For the text-containing cell, return its midpoint in [x, y] coordinate format. 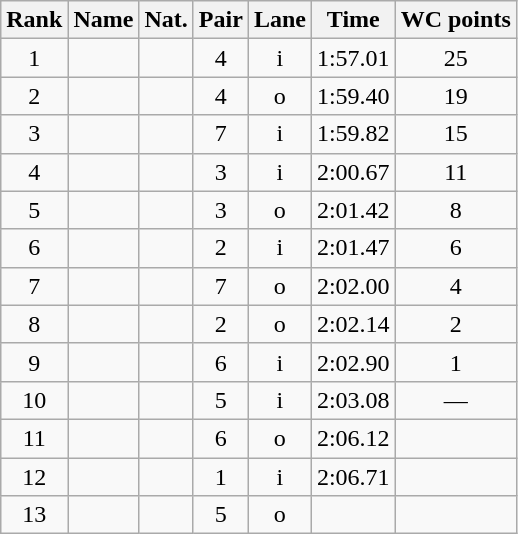
2:06.12 [353, 438]
Time [353, 20]
Nat. [166, 20]
13 [34, 515]
Name [104, 20]
1:59.82 [353, 134]
Lane [280, 20]
12 [34, 477]
2:02.00 [353, 286]
19 [456, 96]
Rank [34, 20]
25 [456, 58]
2:02.14 [353, 324]
2:01.42 [353, 210]
1:59.40 [353, 96]
— [456, 400]
Pair [220, 20]
2:00.67 [353, 172]
2:06.71 [353, 477]
2:01.47 [353, 248]
15 [456, 134]
10 [34, 400]
9 [34, 362]
WC points [456, 20]
1:57.01 [353, 58]
2:02.90 [353, 362]
2:03.08 [353, 400]
